Find where the given text appears and provide that cell's center as [X, Y] coordinate. 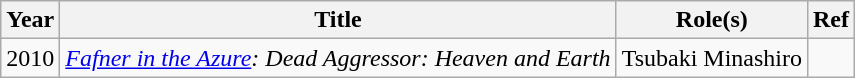
Ref [830, 20]
Year [30, 20]
2010 [30, 58]
Title [338, 20]
Role(s) [712, 20]
Tsubaki Minashiro [712, 58]
Fafner in the Azure: Dead Aggressor: Heaven and Earth [338, 58]
